Determine the (X, Y) coordinate at the center of the cell enclosing the given text.  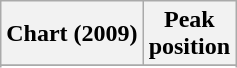
Chart (2009) (72, 34)
Peak position (189, 34)
